Output the (x, y) coordinate of the center of the cell containing the given text.  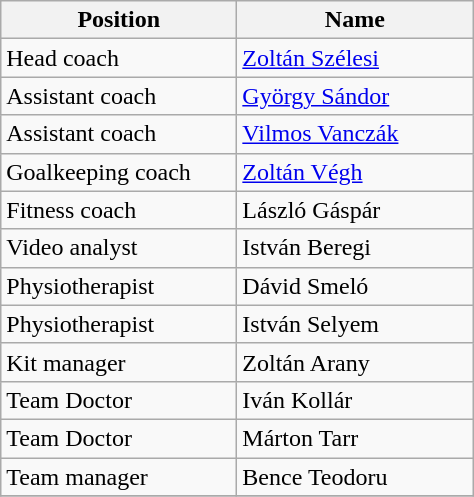
Video analyst (119, 248)
Team manager (119, 477)
Zoltán Végh (355, 172)
Dávid Smeló (355, 286)
Márton Tarr (355, 438)
Zoltán Arany (355, 362)
István Selyem (355, 324)
István Beregi (355, 248)
Goalkeeping coach (119, 172)
Name (355, 20)
Position (119, 20)
Bence Teodoru (355, 477)
Vilmos Vanczák (355, 134)
Head coach (119, 58)
Iván Kollár (355, 400)
Kit manager (119, 362)
György Sándor (355, 96)
László Gáspár (355, 210)
Zoltán Szélesi (355, 58)
Fitness coach (119, 210)
